Provide the [X, Y] coordinate of the cell's center where the given text is located.  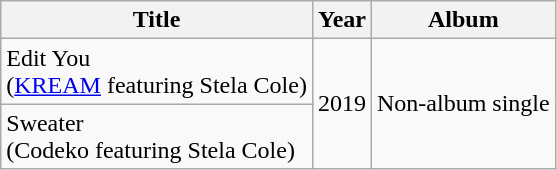
2019 [342, 104]
Edit You(KREAM featuring Stela Cole) [157, 72]
Sweater(Codeko featuring Stela Cole) [157, 136]
Album [463, 20]
Year [342, 20]
Non-album single [463, 104]
Title [157, 20]
